Return the (X, Y) coordinate for the center point of the cell that contains the specified text.  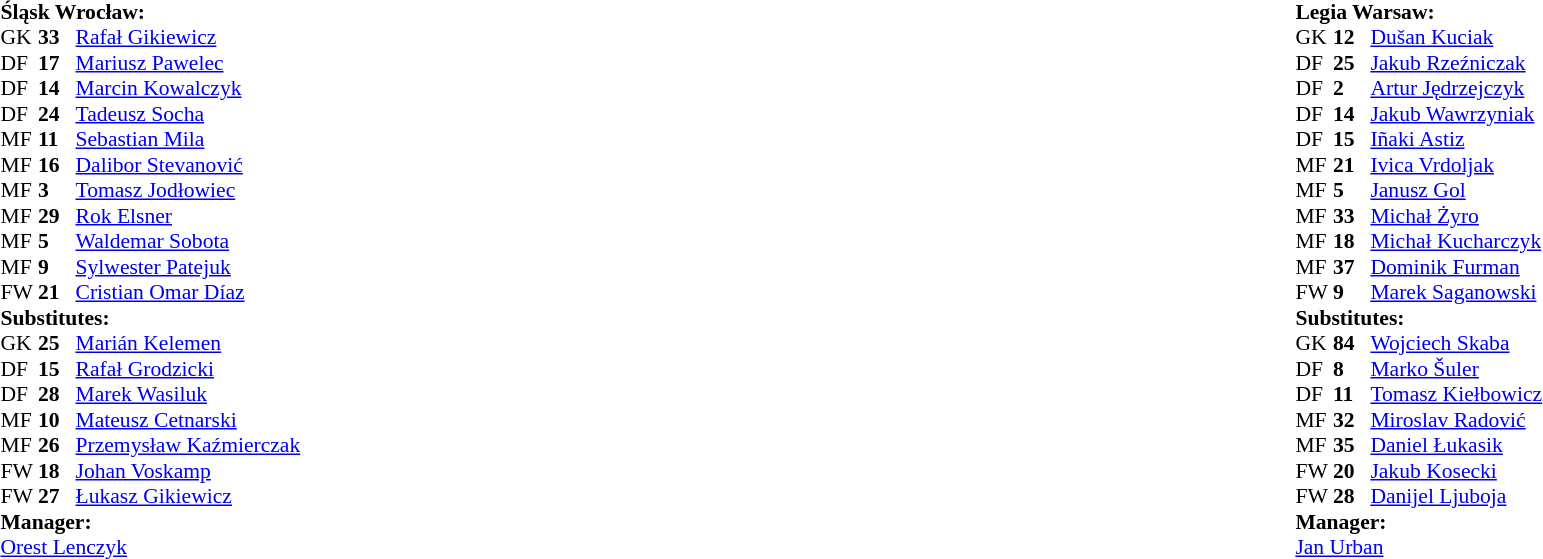
Marcin Kowalczyk (188, 89)
Dalibor Stevanović (188, 165)
Tomasz Kiełbowicz (1456, 395)
12 (1352, 37)
16 (57, 165)
27 (57, 497)
Mateusz Cetnarski (188, 420)
Jakub Rzeźniczak (1456, 63)
Artur Jędrzejczyk (1456, 89)
Jakub Kosecki (1456, 471)
Michał Kucharczyk (1456, 241)
8 (1352, 369)
Miroslav Radović (1456, 420)
3 (57, 191)
Rafał Gikiewicz (188, 37)
26 (57, 445)
Daniel Łukasik (1456, 445)
Tadeusz Socha (188, 114)
Marko Šuler (1456, 369)
32 (1352, 420)
Tomasz Jodłowiec (188, 191)
24 (57, 114)
37 (1352, 267)
Johan Voskamp (188, 471)
Łukasz Gikiewicz (188, 497)
Rok Elsner (188, 216)
Ivica Vrdoljak (1456, 165)
10 (57, 420)
Wojciech Skaba (1456, 343)
20 (1352, 471)
Sylwester Patejuk (188, 267)
Jakub Wawrzyniak (1456, 114)
Janusz Gol (1456, 191)
Dušan Kuciak (1456, 37)
Mariusz Pawelec (188, 63)
Przemysław Kaźmierczak (188, 445)
29 (57, 216)
Michał Żyro (1456, 216)
Danijel Ljuboja (1456, 497)
84 (1352, 343)
Cristian Omar Díaz (188, 293)
Marek Wasiluk (188, 395)
Waldemar Sobota (188, 241)
Marek Saganowski (1456, 293)
Iñaki Astiz (1456, 139)
Dominik Furman (1456, 267)
17 (57, 63)
35 (1352, 445)
Sebastian Mila (188, 139)
Rafał Grodzicki (188, 369)
Marián Kelemen (188, 343)
2 (1352, 89)
